Return [x, y] of the center of cell containing provided text 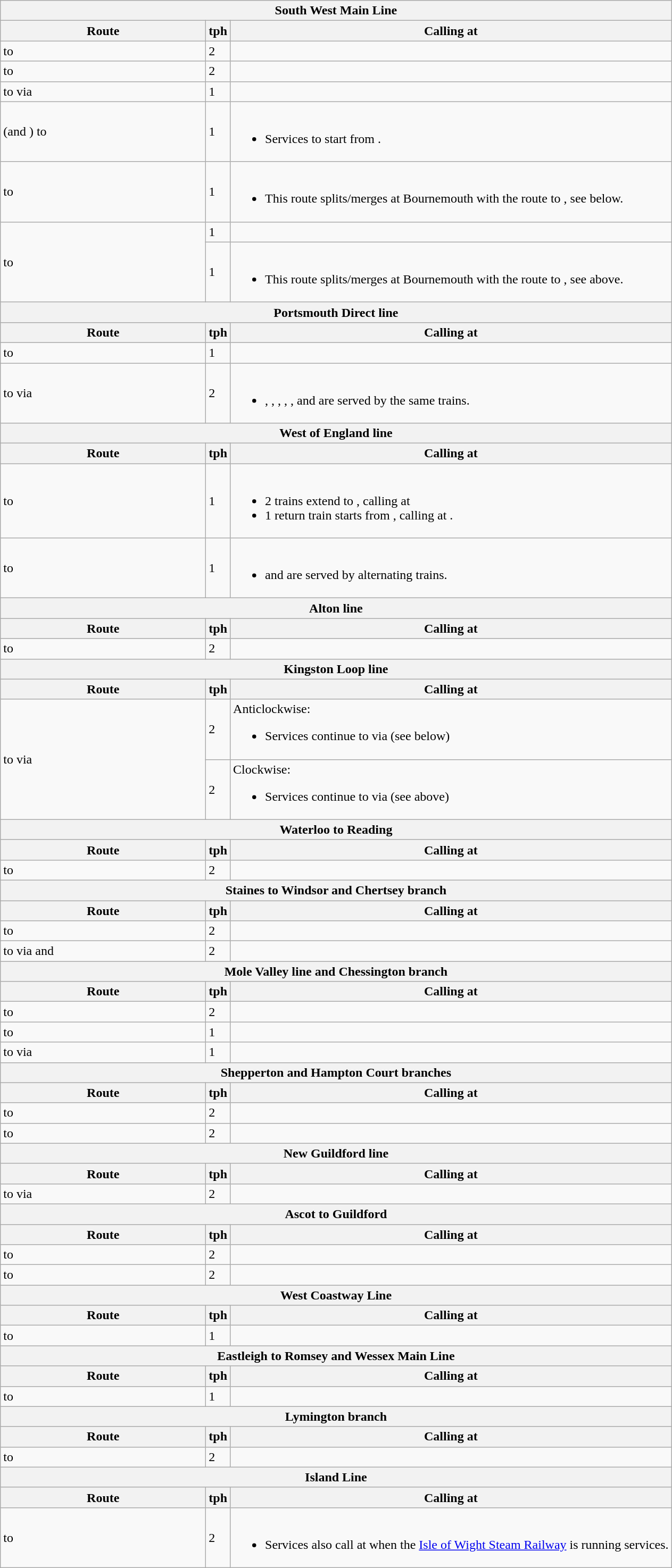
This route splits/merges at Bournemouth with the route to , see above. [451, 272]
South West Main Line [336, 11]
West of England line [336, 433]
2 trains extend to , calling at 1 return train starts from , calling at . [451, 501]
Services also call at when the Isle of Wight Steam Railway is running services. [451, 1538]
Eastleigh to Romsey and Wessex Main Line [336, 1356]
Anticlockwise: Services continue to via (see below) [451, 730]
Services to start from . [451, 132]
Portsmouth Direct line [336, 312]
Ascot to Guildford [336, 1214]
This route splits/merges at Bournemouth with the route to , see below. [451, 191]
, , , , , and are served by the same trains. [451, 392]
and are served by alternating trains. [451, 568]
New Guildford line [336, 1153]
Waterloo to Reading [336, 829]
Kingston Loop line [336, 669]
Mole Valley line and Chessington branch [336, 971]
Lymington branch [336, 1416]
Alton line [336, 608]
Staines to Windsor and Chertsey branch [336, 890]
West Coastway Line [336, 1295]
to via and [103, 951]
(and ) to [103, 132]
Shepperton and Hampton Court branches [336, 1072]
Island Line [336, 1477]
Clockwise: Services continue to via (see above) [451, 789]
